Extract the (x, y) coordinate from the center of the cell holding the provided text.  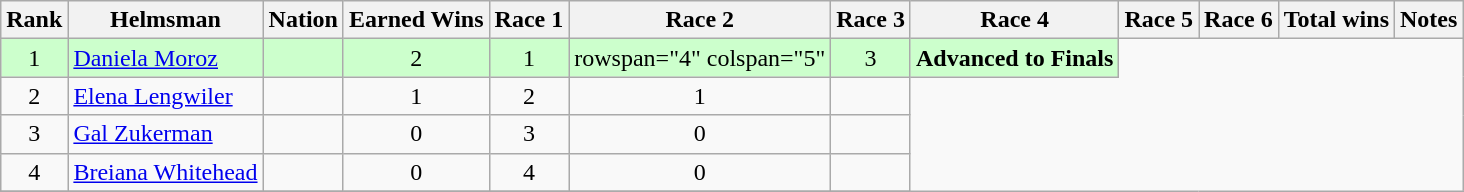
Helmsman (166, 20)
Total wins (1336, 20)
Elena Lengwiler (166, 96)
Rank (34, 20)
Earned Wins (416, 20)
Notes (1429, 20)
Race 4 (1014, 20)
Nation (303, 20)
Breiana Whitehead (166, 172)
Race 5 (1159, 20)
Gal Zukerman (166, 134)
Advanced to Finals (1014, 58)
Race 6 (1239, 20)
Daniela Moroz (166, 58)
Race 2 (700, 20)
Race 3 (871, 20)
Race 1 (529, 20)
rowspan="4" colspan="5" (700, 58)
